Identify which cell holds the provided text, then report its [X, Y] central coordinate. 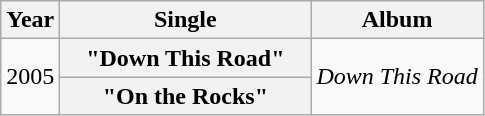
Album [397, 20]
Single [186, 20]
Year [30, 20]
"Down This Road" [186, 58]
2005 [30, 77]
"On the Rocks" [186, 96]
Down This Road [397, 77]
